Scan for the cell matching the given text and deliver its [X, Y] coordinate at center. 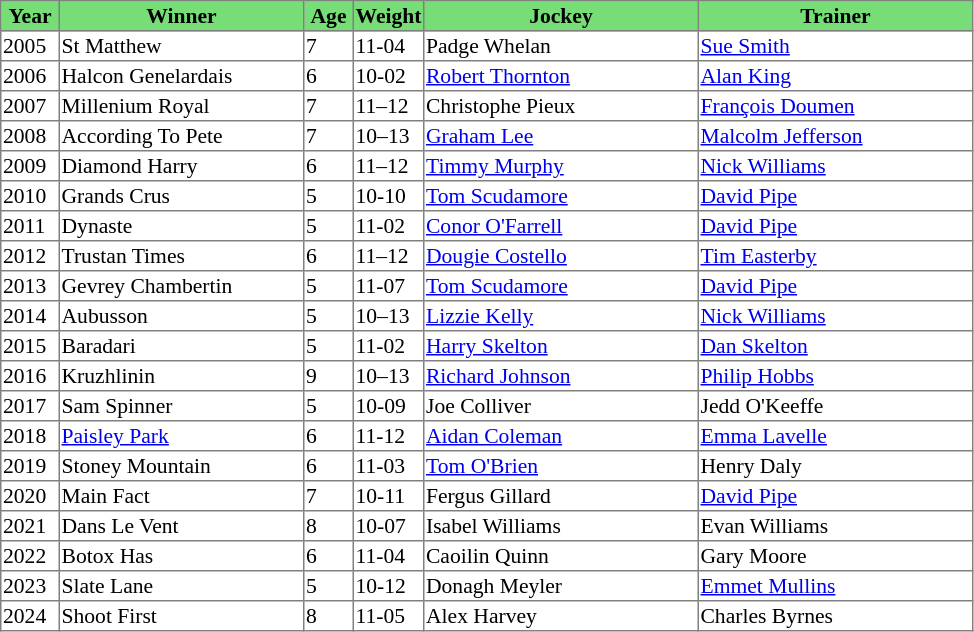
9 [329, 376]
Botox Has [181, 556]
Slate Lane [181, 586]
Winner [181, 16]
Millenium Royal [181, 106]
Dans Le Vent [181, 526]
Conor O'Farrell [561, 226]
Timmy Murphy [561, 166]
2022 [30, 556]
2019 [30, 466]
Tom O'Brien [561, 466]
10-02 [388, 76]
Alex Harvey [561, 616]
Jockey [561, 16]
Donagh Meyler [561, 586]
2008 [30, 136]
Main Fact [181, 496]
10-11 [388, 496]
2020 [30, 496]
Emma Lavelle [835, 436]
Richard Johnson [561, 376]
Kruzhlinin [181, 376]
Sam Spinner [181, 406]
2006 [30, 76]
10-10 [388, 196]
2024 [30, 616]
Halcon Genelardais [181, 76]
Aubusson [181, 316]
Year [30, 16]
Henry Daly [835, 466]
11-05 [388, 616]
2005 [30, 46]
11-03 [388, 466]
Fergus Gillard [561, 496]
10-12 [388, 586]
2011 [30, 226]
Padge Whelan [561, 46]
Evan Williams [835, 526]
St Matthew [181, 46]
Weight [388, 16]
Trainer [835, 16]
Dynaste [181, 226]
Diamond Harry [181, 166]
2013 [30, 286]
Robert Thornton [561, 76]
Philip Hobbs [835, 376]
Dougie Costello [561, 256]
Isabel Williams [561, 526]
2018 [30, 436]
Joe Colliver [561, 406]
2015 [30, 346]
2009 [30, 166]
Dan Skelton [835, 346]
2014 [30, 316]
Shoot First [181, 616]
2007 [30, 106]
Malcolm Jefferson [835, 136]
2017 [30, 406]
Sue Smith [835, 46]
Christophe Pieux [561, 106]
2016 [30, 376]
Jedd O'Keeffe [835, 406]
2023 [30, 586]
Age [329, 16]
Aidan Coleman [561, 436]
2021 [30, 526]
Paisley Park [181, 436]
Alan King [835, 76]
Charles Byrnes [835, 616]
2010 [30, 196]
Grands Crus [181, 196]
François Doumen [835, 106]
Harry Skelton [561, 346]
Trustan Times [181, 256]
10-09 [388, 406]
Gevrey Chambertin [181, 286]
Lizzie Kelly [561, 316]
According To Pete [181, 136]
Emmet Mullins [835, 586]
Tim Easterby [835, 256]
11-12 [388, 436]
10-07 [388, 526]
Stoney Mountain [181, 466]
Graham Lee [561, 136]
Gary Moore [835, 556]
Caoilin Quinn [561, 556]
Baradari [181, 346]
2012 [30, 256]
11-07 [388, 286]
